Detect which cell encompasses the target text, then output its [x, y] center coordinate. 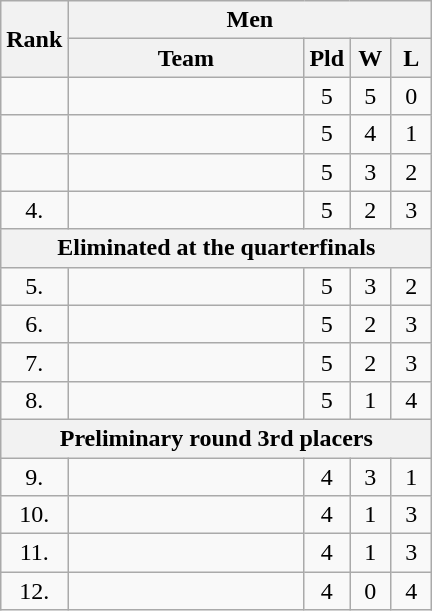
8. [34, 400]
Team [186, 58]
7. [34, 362]
Men [250, 20]
Pld [327, 58]
L [412, 58]
Rank [34, 39]
9. [34, 477]
Preliminary round 3rd placers [216, 438]
12. [34, 591]
Eliminated at the quarterfinals [216, 248]
W [370, 58]
10. [34, 515]
6. [34, 324]
11. [34, 553]
4. [34, 210]
5. [34, 286]
